Detect which cell encompasses the target text, then output its [X, Y] center coordinate. 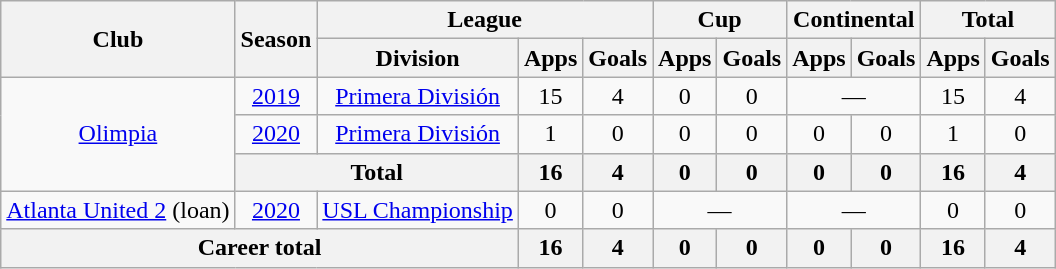
Cup [720, 20]
Club [118, 39]
Division [418, 58]
2019 [276, 96]
Atlanta United 2 (loan) [118, 210]
League [485, 20]
Continental [854, 20]
Olimpia [118, 134]
USL Championship [418, 210]
Season [276, 39]
Career total [260, 248]
